From the cell containing the given text, extract its center point as (x, y) coordinate. 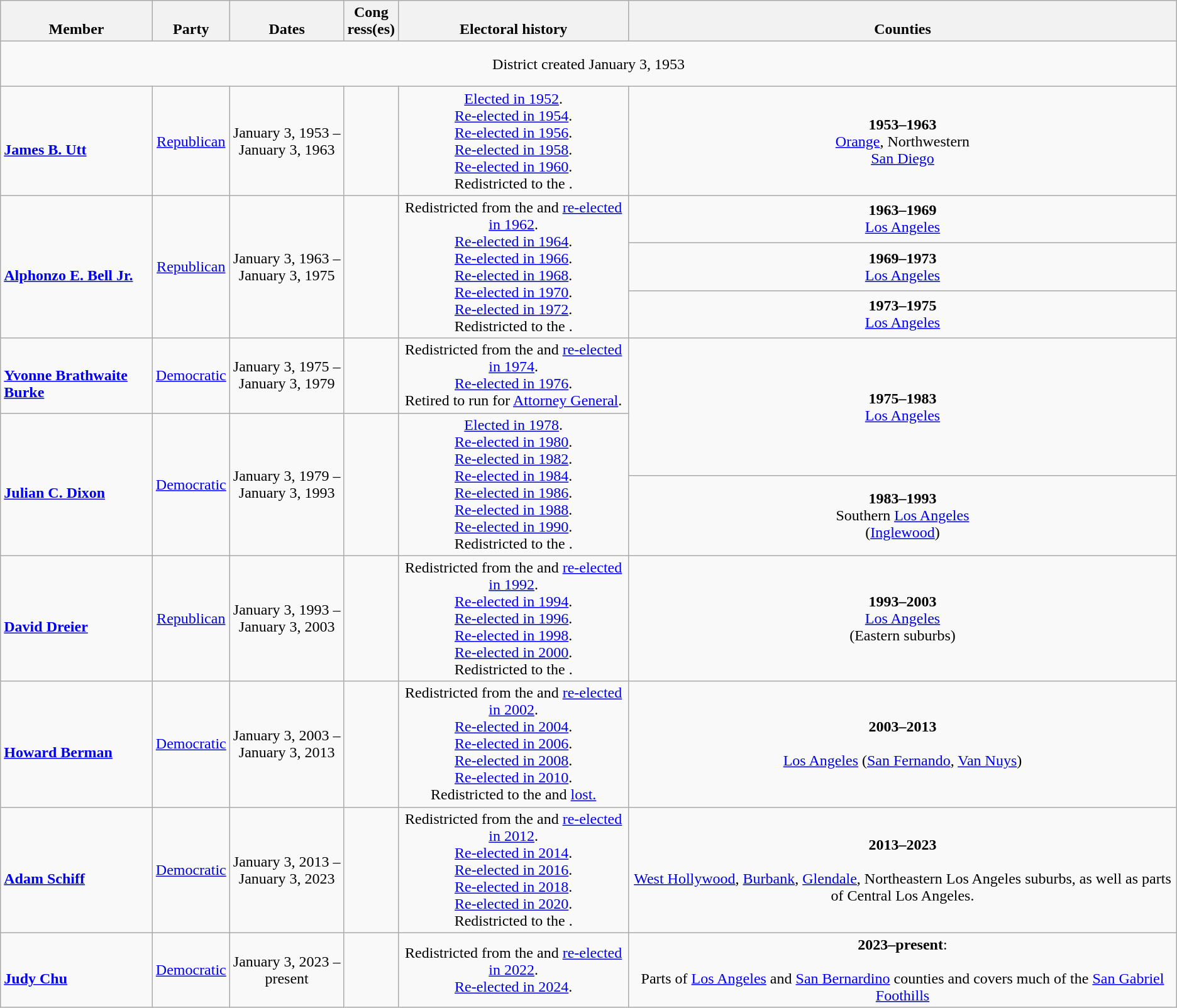
January 3, 1993 –January 3, 2003 (287, 618)
January 3, 1963 –January 3, 1975 (287, 266)
Member (77, 21)
January 3, 1953 –January 3, 1963 (287, 141)
Howard Berman (77, 744)
Julian C. Dixon (77, 484)
1975–1983Los Angeles (903, 407)
Alphonzo E. Bell Jr. (77, 266)
1993–2003Los Angeles(Eastern suburbs) (903, 618)
Congress(es) (371, 21)
Adam Schiff (77, 870)
Dates (287, 21)
1983–1993Southern Los Angeles(Inglewood) (903, 515)
Redistricted from the and re-elected in 2012.Re-elected in 2014.Re-elected in 2016.Re-elected in 2018.Re-elected in 2020.Redistricted to the . (514, 870)
Redistricted from the and re-elected in 1992.Re-elected in 1994.Re-elected in 1996.Re-elected in 1998.Re-elected in 2000.Redistricted to the . (514, 618)
Counties (903, 21)
January 3, 2013 –January 3, 2023 (287, 870)
January 3, 1979 –January 3, 1993 (287, 484)
1973–1975Los Angeles (903, 314)
1963–1969Los Angeles (903, 219)
Electoral history (514, 21)
David Dreier (77, 618)
Judy Chu (77, 970)
Elected in 1952.Re-elected in 1954.Re-elected in 1956.Re-elected in 1958.Re-elected in 1960.Redistricted to the . (514, 141)
James B. Utt (77, 141)
January 3, 2023 –present (287, 970)
Yvonne Brathwaite Burke (77, 376)
January 3, 2003 –January 3, 2013 (287, 744)
Redistricted from the and re-elected in 1974.Re-elected in 1976.Retired to run for Attorney General. (514, 376)
January 3, 1975 –January 3, 1979 (287, 376)
1953–1963Orange, NorthwesternSan Diego (903, 141)
1969–1973Los Angeles (903, 267)
Party (191, 21)
2003–2013Los Angeles (San Fernando, Van Nuys) (903, 744)
2023–present:Parts of Los Angeles and San Bernardino counties and covers much of the San Gabriel Foothills (903, 970)
Redistricted from the and re-elected in 2022.Re-elected in 2024. (514, 970)
2013–2023West Hollywood, Burbank, Glendale, Northeastern Los Angeles suburbs, as well as parts of Central Los Angeles. (903, 870)
District created January 3, 1953 (588, 64)
